Locate the cell with the specified text and output its [x, y] center coordinate. 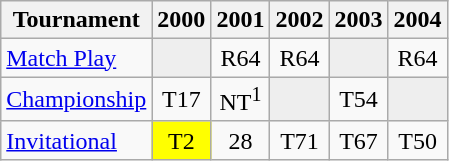
T17 [182, 100]
NT1 [240, 100]
T71 [300, 140]
Match Play [76, 58]
Championship [76, 100]
2001 [240, 20]
T2 [182, 140]
T50 [418, 140]
T54 [358, 100]
28 [240, 140]
Invitational [76, 140]
Tournament [76, 20]
2000 [182, 20]
2004 [418, 20]
2003 [358, 20]
T67 [358, 140]
2002 [300, 20]
